Capture the cell that displays the provided text and extract its [X, Y] central coordinate. 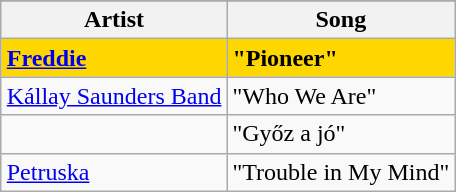
"Pioneer" [341, 58]
Artist [114, 20]
"Trouble in My Mind" [341, 172]
"Who We Are" [341, 96]
Freddie [114, 58]
Song [341, 20]
"Győz a jó" [341, 134]
Petruska [114, 172]
Kállay Saunders Band [114, 96]
